Identify which cell holds the provided text, then report its [X, Y] central coordinate. 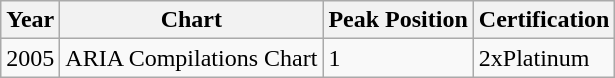
ARIA Compilations Chart [192, 58]
Chart [192, 20]
Certification [544, 20]
Year [30, 20]
2005 [30, 58]
2xPlatinum [544, 58]
1 [398, 58]
Peak Position [398, 20]
